Identify which cell holds the provided text, then report its [x, y] central coordinate. 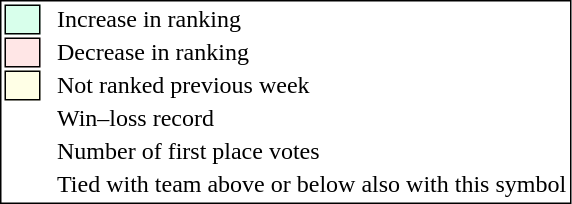
Not ranked previous week [312, 85]
Win–loss record [312, 119]
Tied with team above or below also with this symbol [312, 185]
Increase in ranking [312, 19]
Decrease in ranking [312, 53]
Number of first place votes [312, 151]
